Determine the [X, Y] coordinate at the center of the cell enclosing the given text.  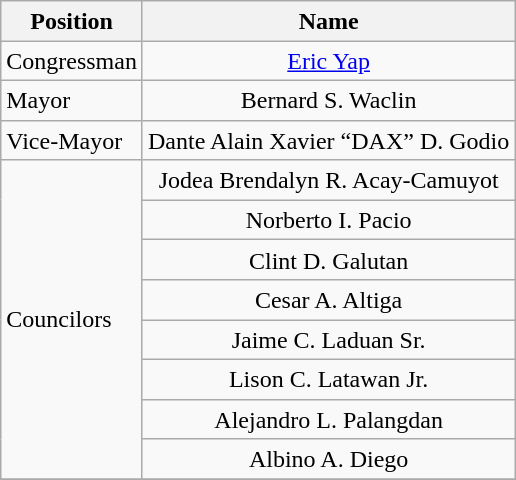
Eric Yap [328, 61]
Albino A. Diego [328, 459]
Councilors [72, 320]
Alejandro L. Palangdan [328, 419]
Cesar A. Altiga [328, 300]
Vice-Mayor [72, 140]
Mayor [72, 100]
Bernard S. Waclin [328, 100]
Clint D. Galutan [328, 260]
Jodea Brendalyn R. Acay-Camuyot [328, 180]
Congressman [72, 61]
Dante Alain Xavier “DAX” D. Godio [328, 140]
Jaime C. Laduan Sr. [328, 340]
Lison C. Latawan Jr. [328, 379]
Name [328, 21]
Position [72, 21]
Norberto I. Pacio [328, 220]
